Provide the (X, Y) coordinate of the cell's center where the given text is located.  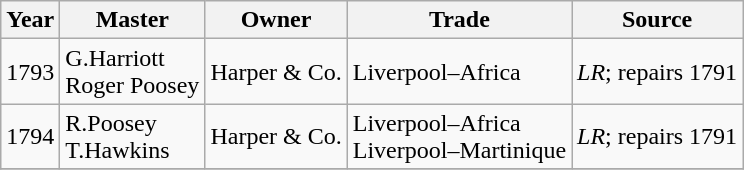
Trade (459, 20)
Master (132, 20)
1793 (30, 72)
Source (658, 20)
Liverpool–Africa (459, 72)
1794 (30, 136)
G.HarriottRoger Poosey (132, 72)
Liverpool–AfricaLiverpool–Martinique (459, 136)
Owner (276, 20)
Year (30, 20)
R.PooseyT.Hawkins (132, 136)
